Search for the cell housing the specified text and yield its (x, y) center coordinate. 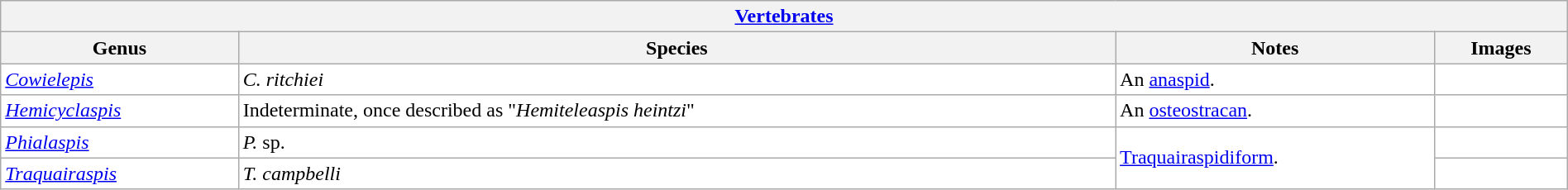
Species (676, 48)
Phialaspis (119, 142)
P. sp. (676, 142)
Traquairaspis (119, 173)
Hemicyclaspis (119, 111)
An osteostracan. (1275, 111)
An anaspid. (1275, 79)
Images (1502, 48)
T. campbelli (676, 173)
C. ritchiei (676, 79)
Indeterminate, once described as "Hemiteleaspis heintzi" (676, 111)
Genus (119, 48)
Vertebrates (784, 17)
Notes (1275, 48)
Traquairaspidiform. (1275, 158)
Cowielepis (119, 79)
